Capture the cell that displays the provided text and extract its (X, Y) central coordinate. 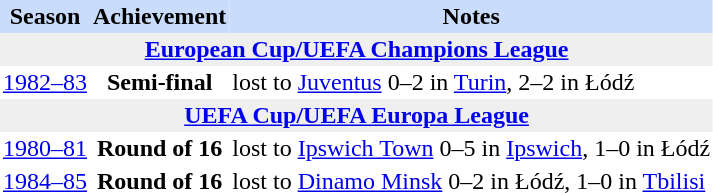
Round of 16 (160, 148)
Notes (471, 16)
Season (45, 16)
1980–81 (45, 148)
lost to Ipswich Town 0–5 in Ipswich, 1–0 in Łódź (471, 148)
UEFA Cup/UEFA Europa League (356, 116)
Achievement (160, 16)
1982–83 (45, 82)
European Cup/UEFA Champions League (356, 50)
Semi-final (160, 82)
lost to Juventus 0–2 in Turin, 2–2 in Łódź (471, 82)
